For the text-containing cell, return its midpoint in [X, Y] coordinate format. 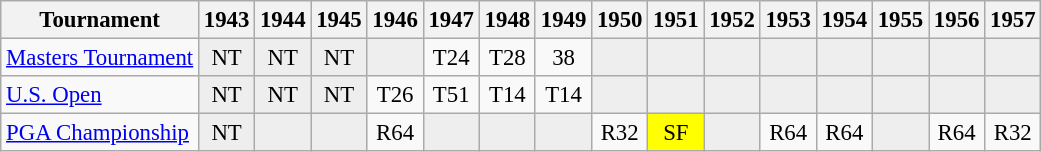
T26 [395, 95]
1954 [844, 20]
1956 [957, 20]
1951 [676, 20]
Tournament [100, 20]
1949 [563, 20]
T51 [451, 95]
1953 [788, 20]
T24 [451, 58]
PGA Championship [100, 133]
SF [676, 133]
T28 [507, 58]
1946 [395, 20]
1943 [227, 20]
1952 [732, 20]
1955 [900, 20]
1950 [620, 20]
1957 [1013, 20]
1945 [339, 20]
U.S. Open [100, 95]
38 [563, 58]
Masters Tournament [100, 58]
1944 [283, 20]
1947 [451, 20]
1948 [507, 20]
